Return the [X, Y] coordinate for the center point of the cell that contains the specified text.  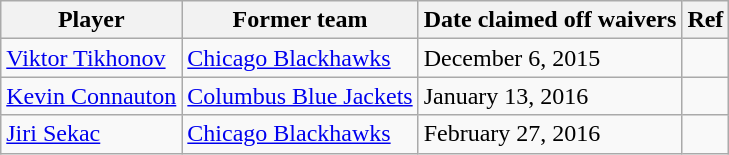
February 27, 2016 [550, 134]
Kevin Connauton [92, 96]
January 13, 2016 [550, 96]
Player [92, 20]
Former team [300, 20]
Viktor Tikhonov [92, 58]
Ref [706, 20]
December 6, 2015 [550, 58]
Columbus Blue Jackets [300, 96]
Jiri Sekac [92, 134]
Date claimed off waivers [550, 20]
